Search for the cell housing the specified text and yield its [X, Y] center coordinate. 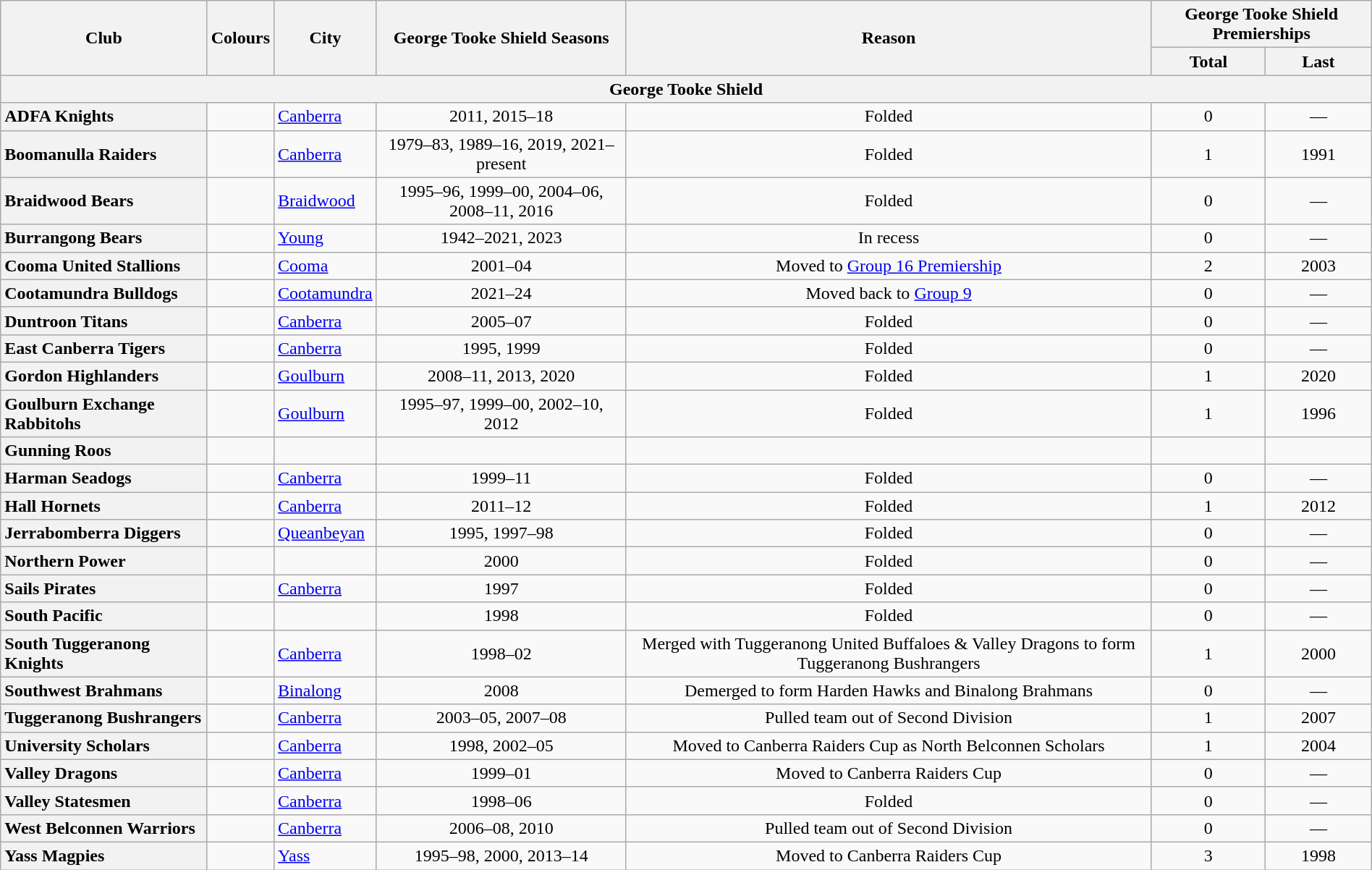
George Tooke Shield Premierships [1261, 25]
Young [326, 238]
Last [1318, 62]
Valley Dragons [104, 773]
2008–11, 2013, 2020 [501, 376]
South Pacific [104, 616]
Braidwood [326, 201]
Binalong [326, 690]
Jerrabomberra Diggers [104, 533]
Reason [889, 38]
1998, 2002–05 [501, 746]
1998–06 [501, 801]
Cootamundra Bulldogs [104, 293]
Colours [240, 38]
Demerged to form Harden Hawks and Binalong Brahmans [889, 690]
1997 [501, 588]
City [326, 38]
Merged with Tuggeranong United Buffaloes & Valley Dragons to form Tuggeranong Bushrangers [889, 653]
1991 [1318, 153]
Northern Power [104, 561]
Yass [326, 856]
Moved back to Group 9 [889, 293]
Sails Pirates [104, 588]
2 [1208, 266]
South Tuggeranong Knights [104, 653]
1999–11 [501, 478]
2007 [1318, 718]
2003–05, 2007–08 [501, 718]
1995–96, 1999–00, 2004–06, 2008–11, 2016 [501, 201]
West Belconnen Warriors [104, 828]
2004 [1318, 746]
2011, 2015–18 [501, 117]
Club [104, 38]
1995–98, 2000, 2013–14 [501, 856]
2020 [1318, 376]
3 [1208, 856]
In recess [889, 238]
Gunning Roos [104, 451]
Goulburn Exchange Rabbitohs [104, 413]
East Canberra Tigers [104, 348]
2021–24 [501, 293]
2008 [501, 690]
Southwest Brahmans [104, 690]
2006–08, 2010 [501, 828]
Valley Statesmen [104, 801]
1999–01 [501, 773]
1998–02 [501, 653]
Cooma United Stallions [104, 266]
2012 [1318, 506]
Queanbeyan [326, 533]
Duntroon Titans [104, 321]
Braidwood Bears [104, 201]
Yass Magpies [104, 856]
1995–97, 1999–00, 2002–10, 2012 [501, 413]
2003 [1318, 266]
1979–83, 1989–16, 2019, 2021–present [501, 153]
Gordon Highlanders [104, 376]
Total [1208, 62]
Cooma [326, 266]
1995, 1997–98 [501, 533]
George Tooke Shield [686, 89]
ADFA Knights [104, 117]
2005–07 [501, 321]
University Scholars [104, 746]
Harman Seadogs [104, 478]
George Tooke Shield Seasons [501, 38]
1996 [1318, 413]
2011–12 [501, 506]
1995, 1999 [501, 348]
Boomanulla Raiders [104, 153]
Hall Hornets [104, 506]
Burrangong Bears [104, 238]
Moved to Group 16 Premiership [889, 266]
1942–2021, 2023 [501, 238]
Cootamundra [326, 293]
Tuggeranong Bushrangers [104, 718]
2001–04 [501, 266]
Moved to Canberra Raiders Cup as North Belconnen Scholars [889, 746]
